Scan for the cell matching the given text and deliver its (x, y) coordinate at center. 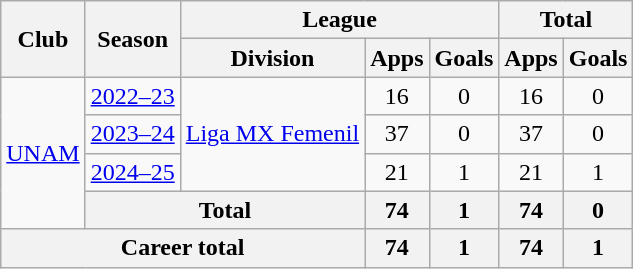
Club (43, 39)
2022–23 (132, 96)
UNAM (43, 153)
Career total (183, 248)
2023–24 (132, 134)
League (340, 20)
2024–25 (132, 172)
Liga MX Femenil (272, 134)
Season (132, 39)
Division (272, 58)
